Locate the cell with the specified text and output its [X, Y] center coordinate. 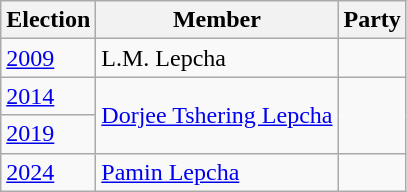
Party [372, 20]
Election [48, 20]
Pamin Lepcha [217, 172]
L.M. Lepcha [217, 58]
2024 [48, 172]
2019 [48, 134]
2014 [48, 96]
Dorjee Tshering Lepcha [217, 115]
Member [217, 20]
2009 [48, 58]
